Locate the cell with the specified text and output its [X, Y] center coordinate. 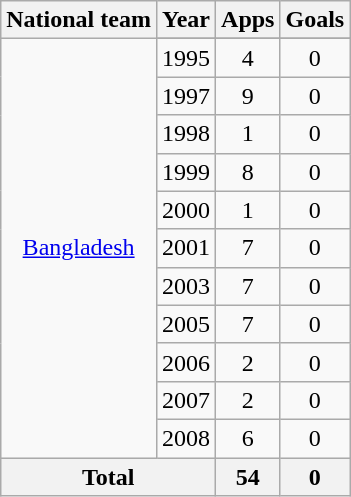
Goals [315, 20]
1998 [186, 134]
1997 [186, 96]
2006 [186, 362]
9 [248, 96]
2007 [186, 400]
6 [248, 438]
Bangladesh [79, 248]
Total [108, 477]
2005 [186, 324]
8 [248, 172]
Year [186, 20]
2003 [186, 286]
Apps [248, 20]
4 [248, 58]
National team [79, 20]
2001 [186, 248]
1999 [186, 172]
2008 [186, 438]
54 [248, 477]
1995 [186, 58]
2000 [186, 210]
